Pinpoint the cell where the given text exists, returning its [X, Y] midpoint coordinate. 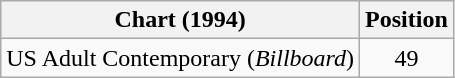
49 [407, 58]
US Adult Contemporary (Billboard) [180, 58]
Position [407, 20]
Chart (1994) [180, 20]
